Search for the cell housing the specified text and yield its (x, y) center coordinate. 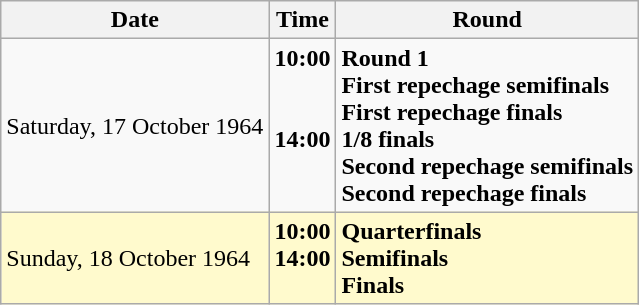
QuarterfinalsSemifinalsFinals (488, 258)
Date (135, 20)
Saturday, 17 October 1964 (135, 126)
Round 1First repechage semifinalsFirst repechage finals1/8 finalsSecond repechage semifinalsSecond repechage finals (488, 126)
Sunday, 18 October 1964 (135, 258)
Round (488, 20)
Time (302, 20)
10:00 14:00 (302, 126)
10:0014:00 (302, 258)
